Locate the cell with the specified text and output its (X, Y) center coordinate. 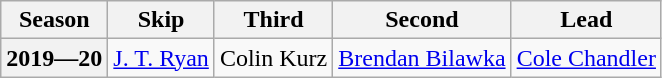
Second (422, 20)
Season (54, 20)
J. T. Ryan (162, 58)
Third (273, 20)
2019—20 (54, 58)
Lead (586, 20)
Colin Kurz (273, 58)
Skip (162, 20)
Brendan Bilawka (422, 58)
Cole Chandler (586, 58)
